Return [x, y] of the center of cell containing provided text 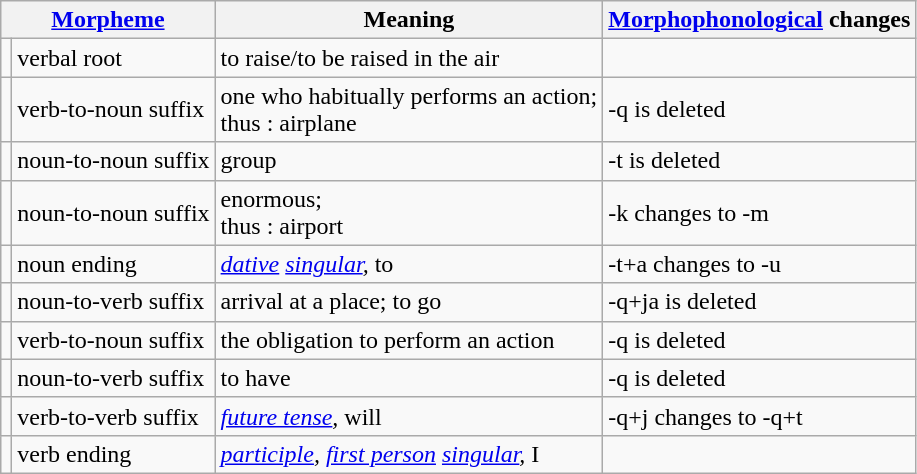
future tense, will [409, 416]
-k changes to -m [760, 212]
Meaning [409, 20]
-q+j changes to -q+t [760, 416]
arrival at a place; to go [409, 302]
noun ending [114, 264]
Morpheme [108, 20]
verbal root [114, 58]
dative singular, to [409, 264]
one who habitually performs an action;thus : airplane [409, 110]
verb-to-verb suffix [114, 416]
verb ending [114, 454]
to raise/to be raised in the air [409, 58]
group [409, 161]
to have [409, 378]
Morphophonological changes [760, 20]
-t is deleted [760, 161]
participle, first person singular, I [409, 454]
-t+a changes to -u [760, 264]
-q+ja is deleted [760, 302]
the obligation to perform an action [409, 340]
enormous;thus : airport [409, 212]
